Output the (X, Y) coordinate of the center of the cell containing the given text.  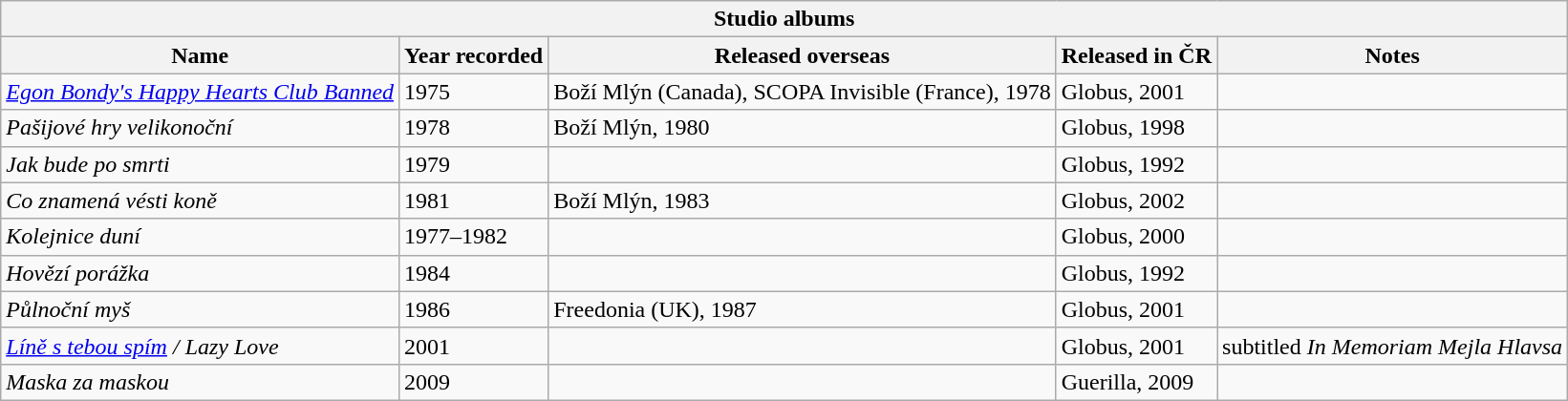
Půlnoční myš (201, 309)
Guerilla, 2009 (1136, 382)
Studio albums (784, 19)
1975 (474, 92)
Globus, 1998 (1136, 128)
2001 (474, 346)
2009 (474, 382)
Globus, 2002 (1136, 200)
Maska za maskou (201, 382)
Hovězí porážka (201, 273)
subtitled In Memoriam Mejla Hlavsa (1393, 346)
Egon Bondy's Happy Hearts Club Banned (201, 92)
1981 (474, 200)
Globus, 2000 (1136, 237)
Pašijové hry velikonoční (201, 128)
Notes (1393, 55)
Jak bude po smrti (201, 164)
1978 (474, 128)
Released overseas (803, 55)
Freedonia (UK), 1987 (803, 309)
Released in ČR (1136, 55)
1984 (474, 273)
Co znamená vésti koně (201, 200)
Boží Mlýn (Canada), SCOPA Invisible (France), 1978 (803, 92)
Year recorded (474, 55)
1977–1982 (474, 237)
1986 (474, 309)
Name (201, 55)
Kolejnice duní (201, 237)
Boží Mlýn, 1980 (803, 128)
Líně s tebou spím / Lazy Love (201, 346)
Boží Mlýn, 1983 (803, 200)
1979 (474, 164)
